Return the (X, Y) coordinate for the center point of the cell that contains the specified text.  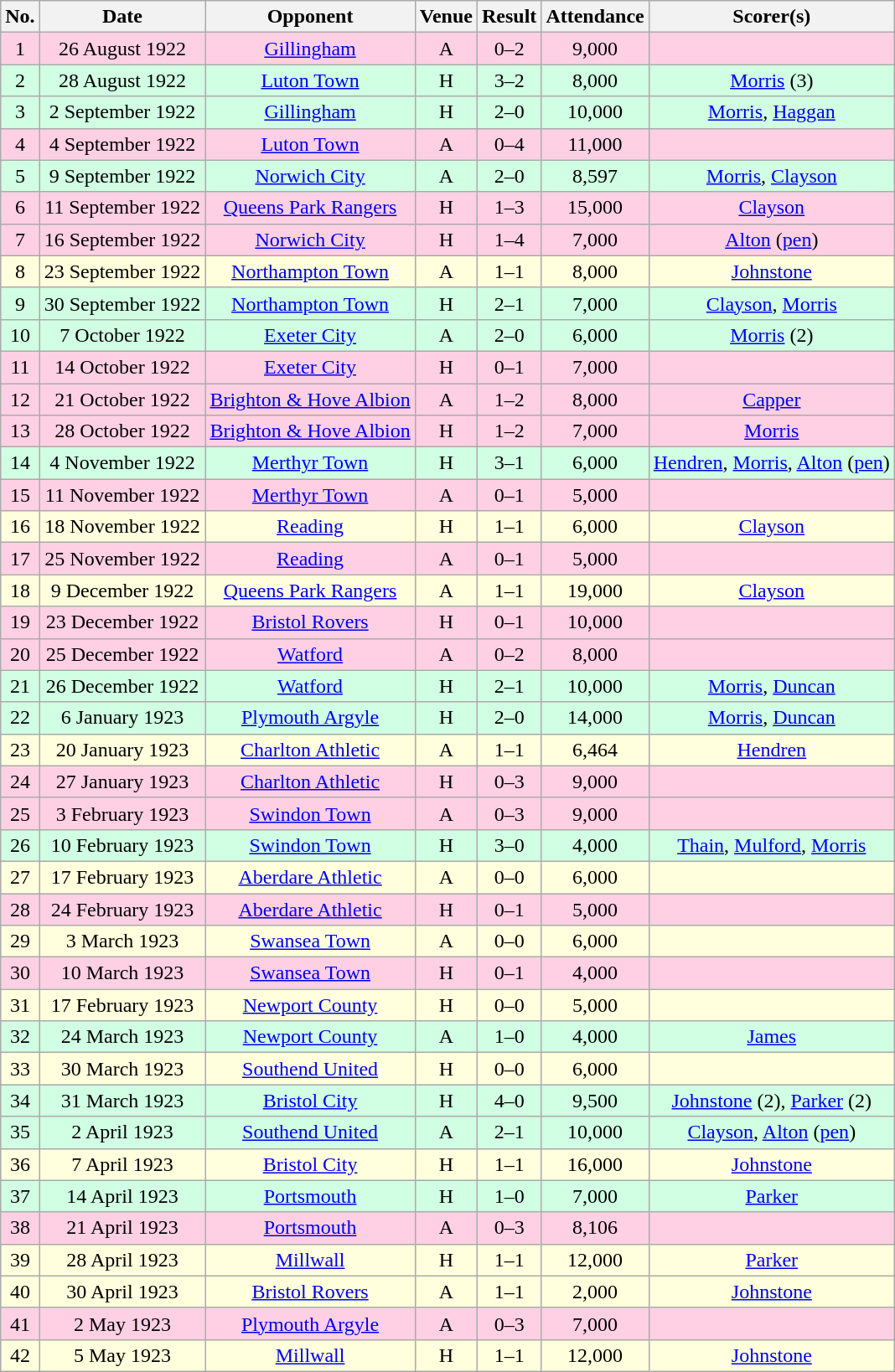
28 April 1923 (122, 1260)
Morris, Haggan (771, 112)
14 October 1922 (122, 367)
Result (509, 17)
14 (20, 463)
Clayson, Morris (771, 303)
38 (20, 1228)
Morris (3) (771, 80)
Johnstone (2), Parker (2) (771, 1101)
23 (20, 750)
24 February 1923 (122, 909)
19,000 (595, 591)
4–0 (509, 1101)
James (771, 1037)
2,000 (595, 1292)
4 September 1922 (122, 144)
41 (20, 1323)
23 September 1922 (122, 271)
2 September 1922 (122, 112)
11 November 1922 (122, 495)
0–4 (509, 144)
17 (20, 559)
3 March 1923 (122, 941)
31 March 1923 (122, 1101)
36 (20, 1164)
35 (20, 1132)
22 (20, 718)
2 April 1923 (122, 1132)
10 (20, 335)
4 (20, 144)
Alton (pen) (771, 240)
3–1 (509, 463)
Opponent (310, 17)
16 September 1922 (122, 240)
2 (20, 80)
28 (20, 909)
4 November 1922 (122, 463)
28 October 1922 (122, 431)
16 (20, 527)
23 December 1922 (122, 622)
19 (20, 622)
27 (20, 877)
14,000 (595, 718)
Hendren, Morris, Alton (pen) (771, 463)
21 October 1922 (122, 400)
No. (20, 17)
Thain, Mulford, Morris (771, 845)
3 (20, 112)
1 (20, 49)
18 (20, 591)
16,000 (595, 1164)
Capper (771, 400)
9,500 (595, 1101)
5 May 1923 (122, 1355)
3 February 1923 (122, 813)
27 January 1923 (122, 781)
13 (20, 431)
7 October 1922 (122, 335)
26 (20, 845)
Morris (2) (771, 335)
15,000 (595, 208)
34 (20, 1101)
14 April 1923 (122, 1196)
11 (20, 367)
8,106 (595, 1228)
11 September 1922 (122, 208)
24 (20, 781)
30 (20, 973)
30 April 1923 (122, 1292)
25 (20, 813)
Date (122, 17)
25 December 1922 (122, 654)
10 February 1923 (122, 845)
31 (20, 1005)
Clayson, Alton (pen) (771, 1132)
29 (20, 941)
Hendren (771, 750)
Morris, Clayson (771, 176)
30 March 1923 (122, 1069)
26 August 1922 (122, 49)
28 August 1922 (122, 80)
6,464 (595, 750)
32 (20, 1037)
26 December 1922 (122, 686)
3–2 (509, 80)
33 (20, 1069)
9 December 1922 (122, 591)
20 January 1923 (122, 750)
5 (20, 176)
2 May 1923 (122, 1323)
24 March 1923 (122, 1037)
6 (20, 208)
30 September 1922 (122, 303)
9 (20, 303)
15 (20, 495)
18 November 1922 (122, 527)
Morris (771, 431)
9 September 1922 (122, 176)
37 (20, 1196)
Venue (446, 17)
25 November 1922 (122, 559)
Scorer(s) (771, 17)
7 April 1923 (122, 1164)
8,597 (595, 176)
1–4 (509, 240)
10 March 1923 (122, 973)
21 (20, 686)
Attendance (595, 17)
40 (20, 1292)
42 (20, 1355)
8 (20, 271)
39 (20, 1260)
3–0 (509, 845)
7 (20, 240)
6 January 1923 (122, 718)
11,000 (595, 144)
20 (20, 654)
21 April 1923 (122, 1228)
1–3 (509, 208)
12 (20, 400)
